Pinpoint the cell where the given text exists, returning its [X, Y] midpoint coordinate. 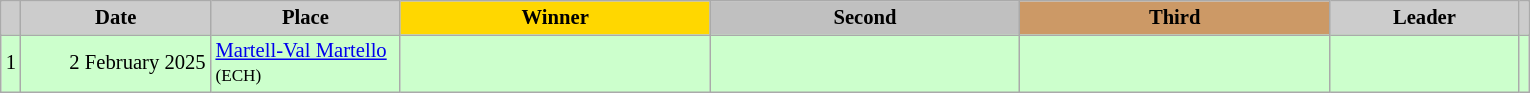
1 [11, 63]
Second [865, 17]
Winner [555, 17]
Date [116, 17]
Third [1175, 17]
2 February 2025 [116, 63]
Martell-Val Martello (ECH) [306, 63]
Leader [1425, 17]
Place [306, 17]
